Identify which cell holds the provided text, then report its (X, Y) central coordinate. 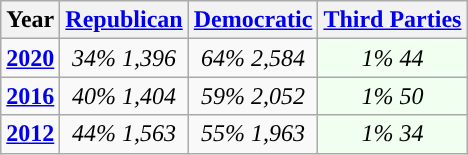
1% 34 (392, 134)
1% 44 (392, 58)
44% 1,563 (124, 134)
55% 1,963 (253, 134)
Third Parties (392, 20)
1% 50 (392, 96)
2020 (30, 58)
Year (30, 20)
59% 2,052 (253, 96)
2016 (30, 96)
40% 1,404 (124, 96)
Democratic (253, 20)
34% 1,396 (124, 58)
64% 2,584 (253, 58)
2012 (30, 134)
Republican (124, 20)
